Pinpoint the cell where the given text exists, returning its (X, Y) midpoint coordinate. 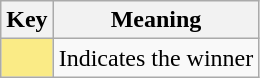
Key (27, 20)
Meaning (156, 20)
Indicates the winner (156, 58)
